Search for the cell housing the specified text and yield its (X, Y) center coordinate. 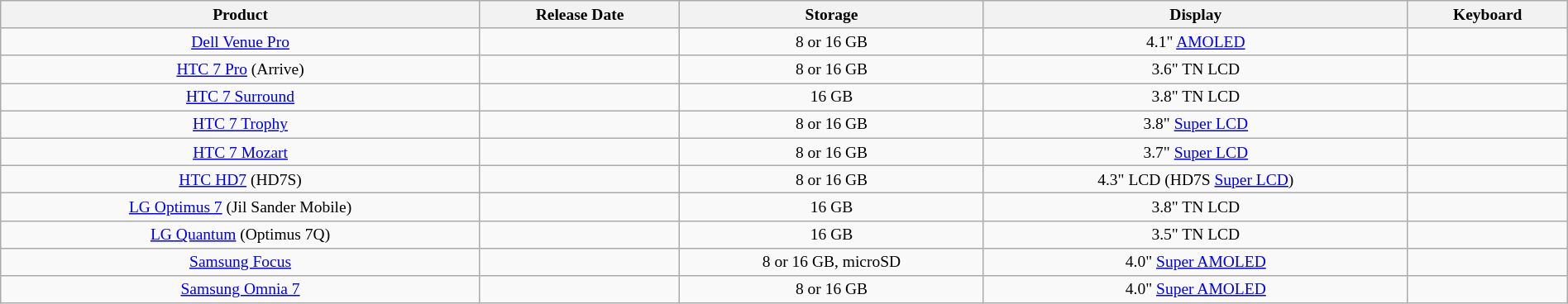
8 or 16 GB, microSD (832, 261)
Release Date (579, 15)
Display (1196, 15)
Storage (832, 15)
3.5" TN LCD (1196, 235)
Dell Venue Pro (241, 41)
LG Optimus 7 (Jil Sander Mobile) (241, 207)
Keyboard (1487, 15)
4.1" AMOLED (1196, 41)
3.7" Super LCD (1196, 152)
3.8" Super LCD (1196, 124)
LG Quantum (Optimus 7Q) (241, 235)
Product (241, 15)
HTC 7 Trophy (241, 124)
HTC 7 Surround (241, 97)
HTC 7 Pro (Arrive) (241, 69)
HTC HD7 (HD7S) (241, 178)
HTC 7 Mozart (241, 152)
Samsung Omnia 7 (241, 289)
3.6" TN LCD (1196, 69)
4.3" LCD (HD7S Super LCD) (1196, 178)
Samsung Focus (241, 261)
